From the cell containing the given text, extract its center point as [x, y] coordinate. 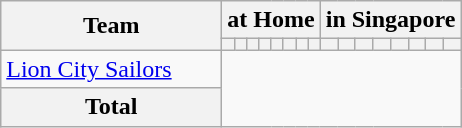
Total [112, 107]
Team [112, 26]
in Singapore [390, 20]
Lion City Sailors [112, 69]
at Home [271, 20]
